Detect which cell encompasses the target text, then output its [X, Y] center coordinate. 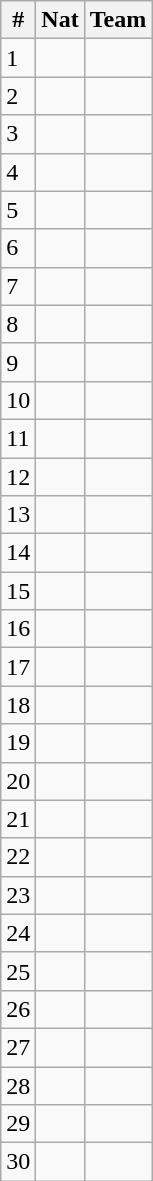
27 [18, 1047]
17 [18, 667]
7 [18, 286]
29 [18, 1124]
28 [18, 1085]
30 [18, 1162]
# [18, 20]
21 [18, 819]
3 [18, 134]
15 [18, 591]
12 [18, 477]
19 [18, 743]
22 [18, 857]
9 [18, 362]
20 [18, 781]
6 [18, 248]
Nat [60, 20]
5 [18, 210]
16 [18, 629]
Team [118, 20]
11 [18, 438]
14 [18, 553]
18 [18, 705]
24 [18, 933]
1 [18, 58]
23 [18, 895]
25 [18, 971]
4 [18, 172]
2 [18, 96]
13 [18, 515]
10 [18, 400]
8 [18, 324]
26 [18, 1009]
